Provide the (X, Y) coordinate of the cell's center where the given text is located.  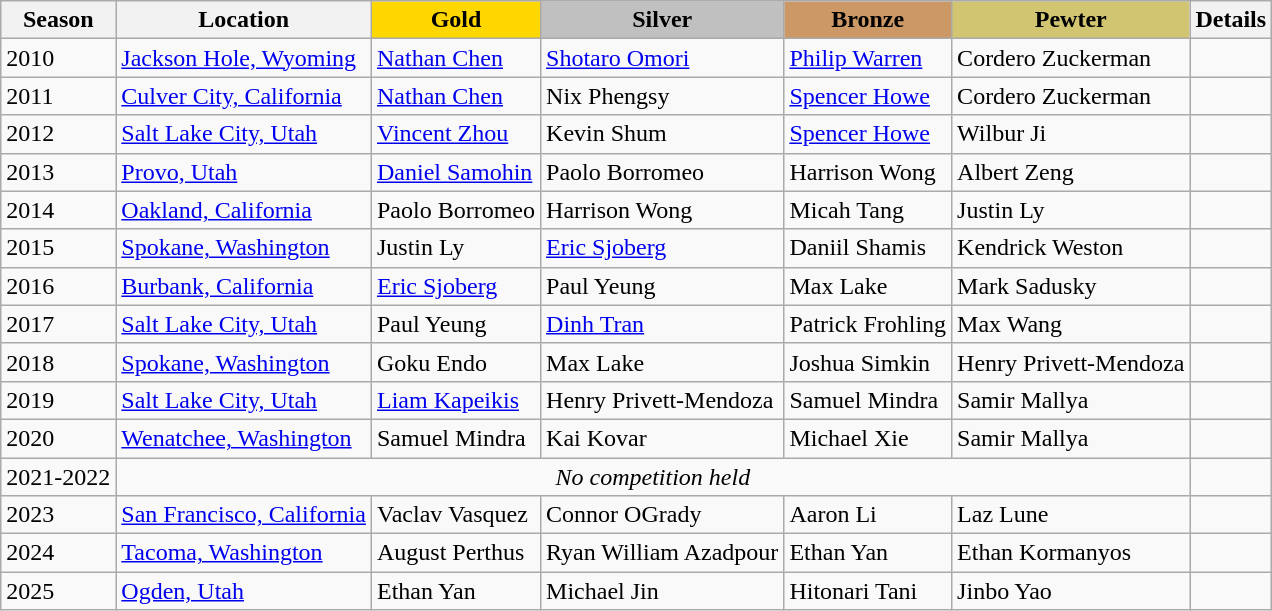
Philip Warren (868, 58)
2017 (58, 324)
Tacoma, Washington (244, 553)
Provo, Utah (244, 172)
2012 (58, 134)
2019 (58, 400)
Ryan William Azadpour (662, 553)
Details (1231, 20)
Connor OGrady (662, 515)
Daniil Shamis (868, 248)
2024 (58, 553)
No competition held (653, 477)
Mark Sadusky (1071, 286)
2025 (58, 591)
Vaclav Vasquez (456, 515)
August Perthus (456, 553)
Gold (456, 20)
Pewter (1071, 20)
Vincent Zhou (456, 134)
Dinh Tran (662, 324)
2015 (58, 248)
Kendrick Weston (1071, 248)
Burbank, California (244, 286)
Patrick Frohling (868, 324)
Bronze (868, 20)
Culver City, California (244, 96)
Shotaro Omori (662, 58)
2018 (58, 362)
Joshua Simkin (868, 362)
San Francisco, California (244, 515)
Silver (662, 20)
2023 (58, 515)
2011 (58, 96)
2016 (58, 286)
Ogden, Utah (244, 591)
Location (244, 20)
2014 (58, 210)
Hitonari Tani (868, 591)
2013 (58, 172)
Wenatchee, Washington (244, 438)
Kevin Shum (662, 134)
Max Wang (1071, 324)
Ethan Kormanyos (1071, 553)
2010 (58, 58)
Jackson Hole, Wyoming (244, 58)
Liam Kapeikis (456, 400)
Oakland, California (244, 210)
Albert Zeng (1071, 172)
Goku Endo (456, 362)
Nix Phengsy (662, 96)
Aaron Li (868, 515)
Daniel Samohin (456, 172)
Kai Kovar (662, 438)
2021-2022 (58, 477)
Micah Tang (868, 210)
2020 (58, 438)
Season (58, 20)
Michael Xie (868, 438)
Wilbur Ji (1071, 134)
Michael Jin (662, 591)
Laz Lune (1071, 515)
Jinbo Yao (1071, 591)
